Identify which cell holds the provided text, then report its [x, y] central coordinate. 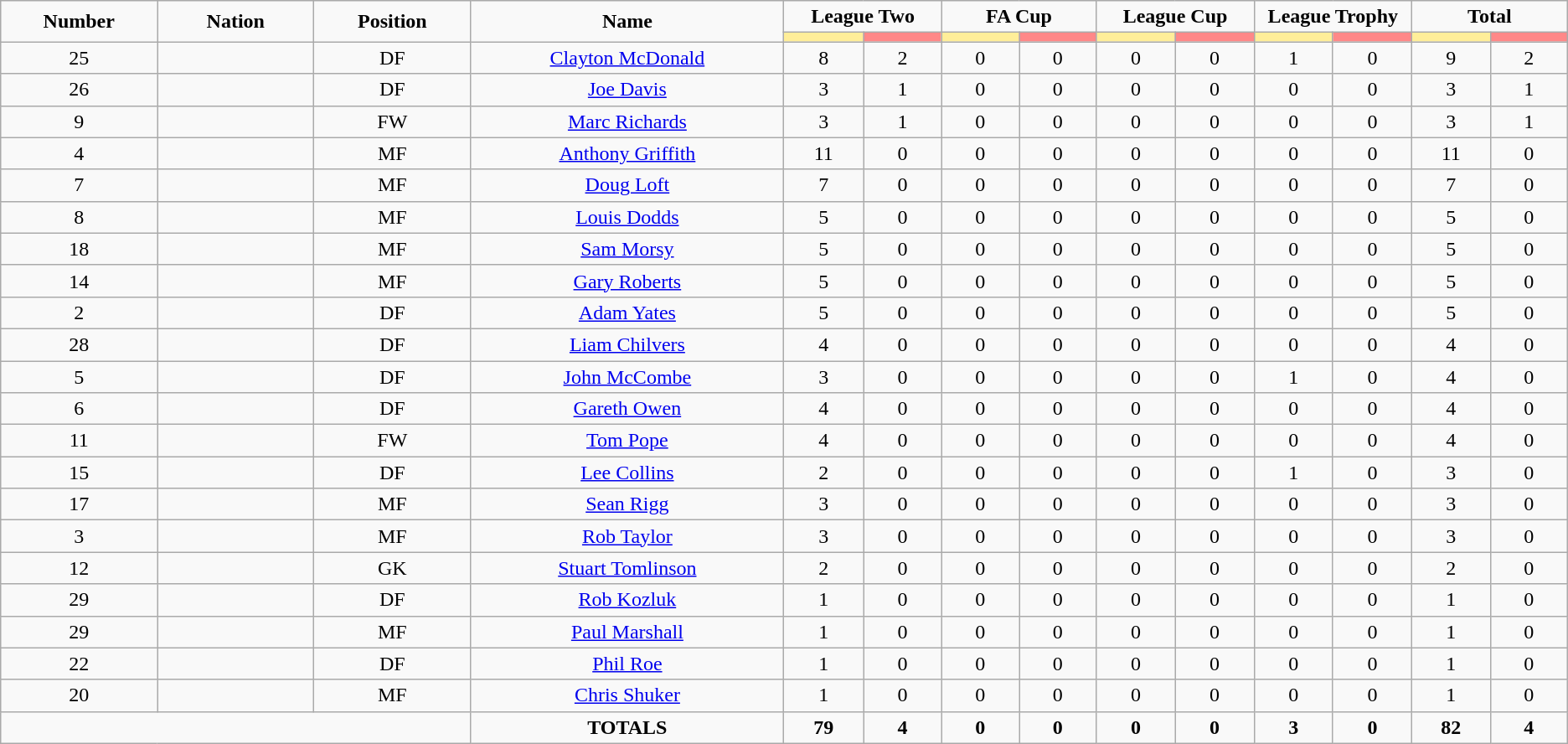
Number [79, 22]
Rob Taylor [627, 536]
15 [79, 473]
18 [79, 249]
John McCombe [627, 376]
Rob Kozluk [627, 600]
79 [824, 727]
Chris Shuker [627, 695]
6 [79, 409]
FA Cup [1019, 17]
League Two [863, 17]
Paul Marshall [627, 632]
Nation [236, 22]
GK [392, 568]
28 [79, 344]
Phil Roe [627, 664]
Doug Loft [627, 185]
Clayton McDonald [627, 58]
Stuart Tomlinson [627, 568]
Lee Collins [627, 473]
Marc Richards [627, 121]
Gareth Owen [627, 409]
82 [1451, 727]
20 [79, 695]
Position [392, 22]
Joe Davis [627, 90]
Sam Morsy [627, 249]
Liam Chilvers [627, 344]
25 [79, 58]
Anthony Griffith [627, 153]
Sean Rigg [627, 504]
Name [627, 22]
TOTALS [627, 727]
Adam Yates [627, 313]
League Trophy [1333, 17]
Total [1489, 17]
12 [79, 568]
Louis Dodds [627, 217]
14 [79, 281]
22 [79, 664]
26 [79, 90]
League Cup [1175, 17]
17 [79, 504]
Gary Roberts [627, 281]
Tom Pope [627, 441]
